Capture the cell that displays the provided text and extract its [X, Y] central coordinate. 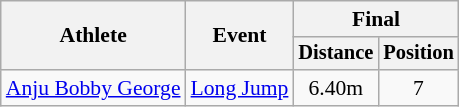
Athlete [94, 36]
Position [418, 54]
7 [418, 88]
Event [240, 36]
6.40m [336, 88]
Distance [336, 54]
Long Jump [240, 88]
Anju Bobby George [94, 88]
Final [376, 19]
